Return the [X, Y] coordinate for the center point of the cell that contains the specified text.  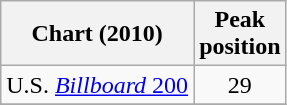
Peakposition [240, 34]
Chart (2010) [98, 34]
29 [240, 85]
U.S. Billboard 200 [98, 85]
